Provide the (x, y) coordinate of the cell's center where the given text is located.  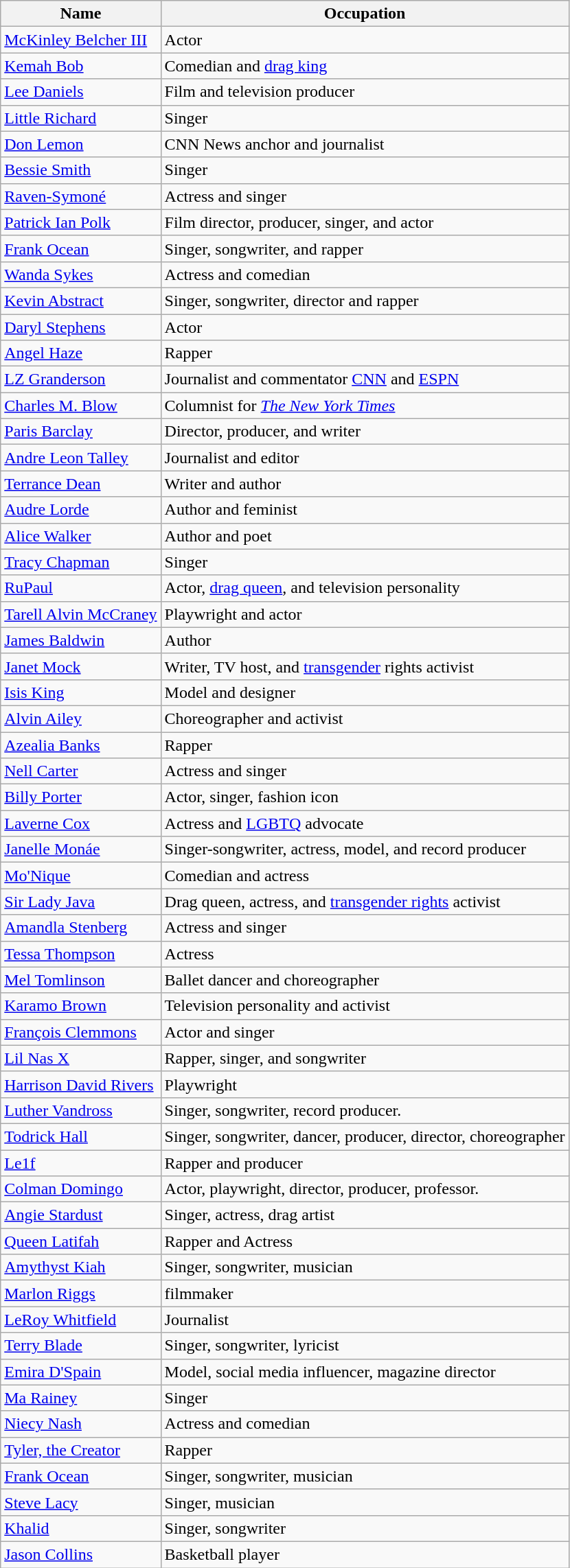
Journalist and commentator CNN and ESPN (365, 379)
Tarell Alvin McCraney (81, 614)
Mo'Nique (81, 876)
Singer, musician (365, 1502)
Writer, TV host, and transgender rights activist (365, 666)
Drag queen, actress, and transgender rights activist (365, 902)
Basketball player (365, 1554)
Amandla Stenberg (81, 928)
Tracy Chapman (81, 562)
Luther Vandross (81, 1110)
Author (365, 640)
Film and television producer (365, 92)
Amythyst Kiah (81, 1267)
Singer, songwriter, record producer. (365, 1110)
CNN News anchor and journalist (365, 144)
Steve Lacy (81, 1502)
Don Lemon (81, 144)
Lil Nas X (81, 1058)
Singer, songwriter, and rapper (365, 248)
Kevin Abstract (81, 301)
Laverne Cox (81, 823)
Azealia Banks (81, 745)
Tyler, the Creator (81, 1450)
Journalist (365, 1320)
Choreographer and activist (365, 718)
Patrick Ian Polk (81, 222)
Raven-Symoné (81, 196)
Karamo Brown (81, 1006)
Occupation (365, 14)
Singer, songwriter, dancer, producer, director, choreographer (365, 1136)
Author and feminist (365, 510)
Playwright and actor (365, 614)
Harrison David Rivers (81, 1084)
Angie Stardust (81, 1215)
Bessie Smith (81, 170)
Wanda Sykes (81, 274)
Charles M. Blow (81, 406)
Terrance Dean (81, 484)
Television personality and activist (365, 1006)
Ballet dancer and choreographer (365, 980)
Alice Walker (81, 536)
Singer-songwriter, actress, model, and record producer (365, 850)
Author and poet (365, 536)
Name (81, 14)
LZ Granderson (81, 379)
Tessa Thompson (81, 954)
Singer, actress, drag artist (365, 1215)
Kemah Bob (81, 66)
Playwright (365, 1084)
James Baldwin (81, 640)
François Clemmons (81, 1032)
Billy Porter (81, 797)
Actor, playwright, director, producer, professor. (365, 1189)
Model, social media influencer, magazine director (365, 1372)
Khalid (81, 1528)
Actress (365, 954)
Janelle Monáe (81, 850)
Todrick Hall (81, 1136)
Writer and author (365, 484)
Film director, producer, singer, and actor (365, 222)
Comedian and actress (365, 876)
Lee Daniels (81, 92)
Journalist and editor (365, 458)
Isis King (81, 692)
filmmaker (365, 1294)
Queen Latifah (81, 1241)
Emira D'Spain (81, 1372)
Actor, drag queen, and television personality (365, 588)
Andre Leon Talley (81, 458)
Colman Domingo (81, 1189)
Actor and singer (365, 1032)
Mel Tomlinson (81, 980)
Model and designer (365, 692)
Paris Barclay (81, 432)
Le1f (81, 1163)
Singer, songwriter (365, 1528)
Daryl Stephens (81, 327)
Niecy Nash (81, 1424)
Rapper and producer (365, 1163)
Actor, singer, fashion icon (365, 797)
Rapper, singer, and songwriter (365, 1058)
Rapper and Actress (365, 1241)
Nell Carter (81, 771)
Jason Collins (81, 1554)
Audre Lorde (81, 510)
Comedian and drag king (365, 66)
Director, producer, and writer (365, 432)
Actress and LGBTQ advocate (365, 823)
Marlon Riggs (81, 1294)
Angel Haze (81, 353)
Terry Blade (81, 1346)
Sir Lady Java (81, 902)
RuPaul (81, 588)
Columnist for The New York Times (365, 406)
Janet Mock (81, 666)
Alvin Ailey (81, 718)
Singer, songwriter, director and rapper (365, 301)
McKinley Belcher III (81, 40)
Little Richard (81, 118)
Singer, songwriter, lyricist (365, 1346)
LeRoy Whitfield (81, 1320)
Ma Rainey (81, 1398)
